For the text-containing cell, return its midpoint in [X, Y] coordinate format. 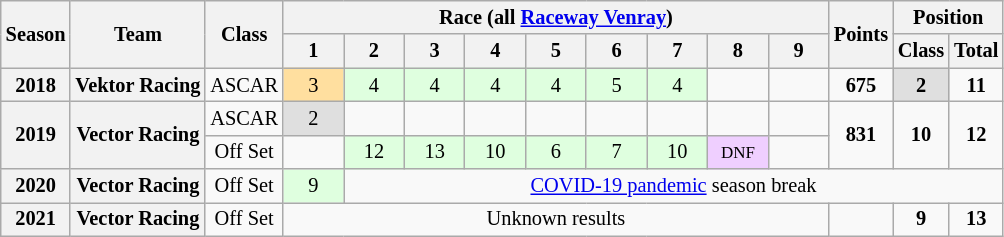
Season [36, 34]
Team [138, 34]
675 [861, 85]
Vektor Racing [138, 85]
Points [861, 34]
1 [314, 51]
2018 [36, 85]
2020 [36, 186]
Position [948, 17]
Unknown results [556, 219]
831 [861, 134]
2021 [36, 219]
2019 [36, 134]
Race (all Raceway Venray) [556, 17]
DNF [738, 152]
Total [976, 51]
8 [738, 51]
COVID-19 pandemic season break [674, 186]
11 [976, 85]
